Provide the [x, y] coordinate of the cell's center where the given text is located.  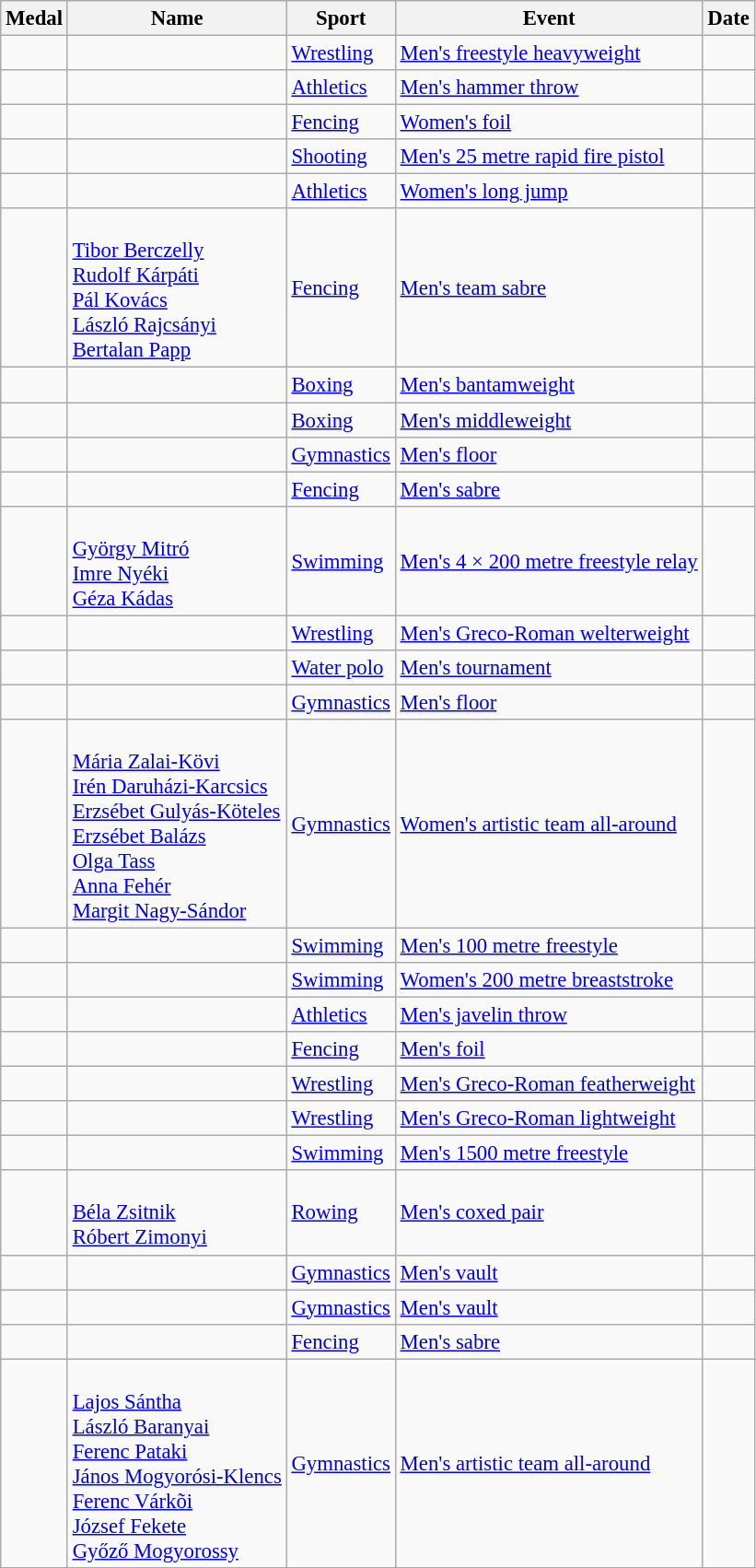
Men's artistic team all-around [549, 1463]
Event [549, 18]
Men's 1500 metre freestyle [549, 1153]
Men's team sabre [549, 287]
Men's Greco-Roman welterweight [549, 633]
Name [177, 18]
Men's coxed pair [549, 1213]
Women's 200 metre breaststroke [549, 980]
Men's middleweight [549, 420]
Men's freestyle heavyweight [549, 53]
Women's long jump [549, 192]
Shooting [341, 157]
Lajos SánthaLászló BaranyaiFerenc PatakiJános Mogyorósi-KlencsFerenc VárkõiJózsef FeketeGyőző Mogyorossy [177, 1463]
Men's foil [549, 1049]
Sport [341, 18]
Men's tournament [549, 668]
Men's 100 metre freestyle [549, 945]
Men's hammer throw [549, 88]
Date [728, 18]
Women's foil [549, 123]
Rowing [341, 1213]
Water polo [341, 668]
Men's bantamweight [549, 385]
Men's 4 × 200 metre freestyle relay [549, 560]
Tibor BerczellyRudolf KárpátiPál KovácsLászló RajcsányiBertalan Papp [177, 287]
György MitróImre NyékiGéza Kádas [177, 560]
Béla ZsitnikRóbert Zimonyi [177, 1213]
Men's 25 metre rapid fire pistol [549, 157]
Men's Greco-Roman featherweight [549, 1084]
Men's javelin throw [549, 1015]
Mária Zalai-KöviIrén Daruházi-KarcsicsErzsébet Gulyás-KötelesErzsébet BalázsOlga TassAnna FehérMargit Nagy-Sándor [177, 824]
Men's Greco-Roman lightweight [549, 1118]
Women's artistic team all-around [549, 824]
Medal [35, 18]
